Output the (x, y) coordinate of the center of the cell containing the given text.  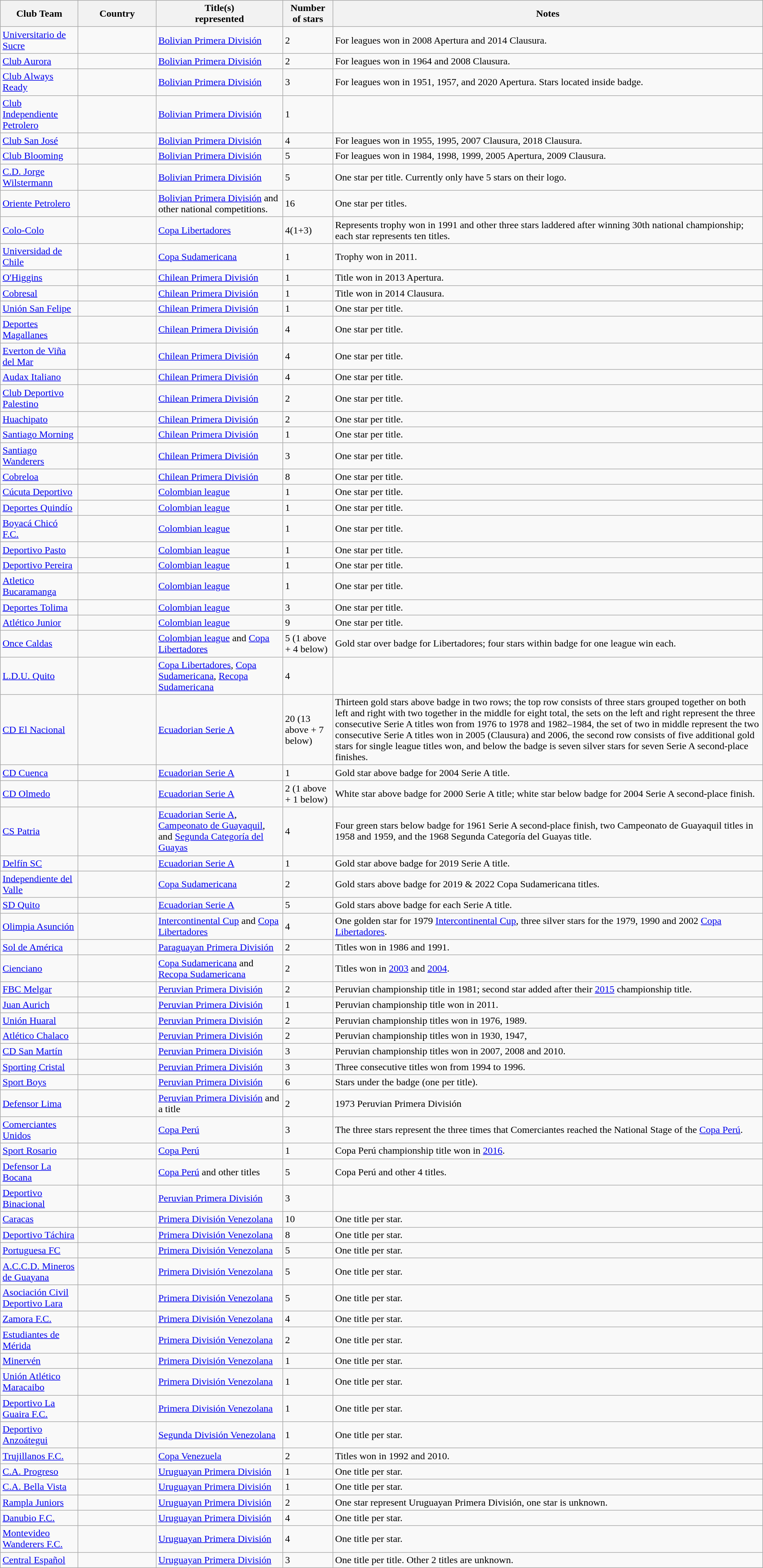
Intercontinental Cup and Copa Libertadores (219, 926)
Unión Huaral (39, 1020)
Titles won in 2003 and 2004. (548, 968)
For leagues won in 2008 Apertura and 2014 Clausura. (548, 40)
Gold star above badge for 2004 Serie A title. (548, 773)
Club Aurora (39, 61)
Atlético Junior (39, 623)
CS Patria (39, 831)
CD San Martín (39, 1051)
Audax Italiano (39, 377)
C.D. Jorge Wilstermann (39, 177)
One star per title. Currently only have 5 stars on their logo. (548, 177)
Portuguesa FC (39, 1250)
Central Español (39, 1560)
Copa Sudamericana and Recopa Sudamericana (219, 968)
16 (308, 204)
One title per title. Other 2 titles are unknown. (548, 1560)
Rampla Juniors (39, 1502)
For leagues won in 1955, 1995, 2007 Clausura, 2018 Clausura. (548, 141)
FBC Melgar (39, 989)
Danubio F.C. (39, 1518)
Defensor Lima (39, 1103)
Everton de Viña del Mar (39, 356)
Oriente Petrolero (39, 204)
4(1+3) (308, 230)
Titles won in 1986 and 1991. (548, 947)
Sporting Cristal (39, 1067)
Montevideo Wanderers F.C. (39, 1539)
Deportes Quindío (39, 508)
Defensor La Bocana (39, 1172)
CD El Nacional (39, 730)
One star represent Uruguayan Primera División, one star is unknown. (548, 1502)
Trophy won in 2011. (548, 257)
L.D.U. Quito (39, 676)
One star per titles. (548, 204)
9 (308, 623)
Notes (548, 14)
Juan Aurich (39, 1005)
Deportivo Anzoátegui (39, 1435)
Once Caldas (39, 644)
Peruvian championship titles won in 1930, 1947, (548, 1036)
Delfín SC (39, 863)
Copa Perú and other titles (219, 1172)
For leagues won in 1964 and 2008 Clausura. (548, 61)
Club Independiente Petrolero (39, 114)
Sport Boys (39, 1082)
Title won in 2013 Apertura. (548, 277)
Peruvian championship title won in 2011. (548, 1005)
5 (1 above + 4 below) (308, 644)
1973 Peruvian Primera División (548, 1103)
Universidad de Chile (39, 257)
One golden star for 1979 Intercontinental Cup, three silver stars for the 1979, 1990 and 2002 Copa Libertadores. (548, 926)
Cúcuta Deportivo (39, 492)
Colo-Colo (39, 230)
Paraguayan Primera División (219, 947)
Boyacá Chicó F.C. (39, 529)
Atletico Bucaramanga (39, 586)
Bolivian Primera División and other national competitions. (219, 204)
Peruvian championship titles won in 2007, 2008 and 2010. (548, 1051)
For leagues won in 1951, 1957, and 2020 Apertura. Stars located inside badge. (548, 82)
Gold stars above badge for 2019 & 2022 Copa Sudamericana titles. (548, 884)
Title won in 2014 Clausura. (548, 293)
Copa Perú and other 4 titles. (548, 1172)
Estudiantes de Mérida (39, 1339)
For leagues won in 1984, 1998, 1999, 2005 Apertura, 2009 Clausura. (548, 156)
A.C.C.D. Mineros de Guayana (39, 1271)
Club Blooming (39, 156)
CD Cuenca (39, 773)
C.A. Bella Vista (39, 1487)
Cienciano (39, 968)
Copa Libertadores, Copa Sudamericana, Recopa Sudamericana (219, 676)
SD Quito (39, 905)
Gold star over badge for Libertadores; four stars within badge for one league win each. (548, 644)
Peruvian Primera División and a title (219, 1103)
Title(s)represented (219, 14)
Copa Perú championship title won in 2016. (548, 1151)
Deportivo Pasto (39, 550)
Ecuadorian Serie A, Campeonato de Guayaquil, and Segunda Categoría del Guayas (219, 831)
Caracas (39, 1219)
Huachipato (39, 419)
Copa Libertadores (219, 230)
Club Team (39, 14)
Numberof stars (308, 14)
O'Higgins (39, 277)
Independiente del Valle (39, 884)
The three stars represent the three times that Comerciantes reached the National Stage of the Copa Perú. (548, 1130)
C.A. Progreso (39, 1471)
Cobreloa (39, 477)
Cobresal (39, 293)
Asociación Civil Deportivo Lara (39, 1298)
Deportivo Táchira (39, 1235)
Sol de América (39, 947)
Titles won in 1992 and 2010. (548, 1456)
Olimpia Asunción (39, 926)
Unión San Felipe (39, 309)
Deportivo La Guaira F.C. (39, 1409)
Gold star above badge for 2019 Serie A title. (548, 863)
Segunda División Venezolana (219, 1435)
Deportes Magallanes (39, 330)
Country (117, 14)
Trujillanos F.C. (39, 1456)
6 (308, 1082)
Universitario de Sucre (39, 40)
Three consecutive titles won from 1994 to 1996. (548, 1067)
CD Olmedo (39, 794)
Peruvian championship titles won in 1976, 1989. (548, 1020)
Sport Rosario (39, 1151)
20 (13 above + 7 below) (308, 730)
Colombian league and Copa Libertadores (219, 644)
Copa Venezuela (219, 1456)
Atlético Chalaco (39, 1036)
Deportivo Binacional (39, 1199)
Comerciantes Unidos (39, 1130)
Zamora F.C. (39, 1319)
2 (1 above + 1 below) (308, 794)
Club Always Ready (39, 82)
Gold stars above badge for each Serie A title. (548, 905)
Represents trophy won in 1991 and other three stars laddered after winning 30th national championship; each star represents ten titles. (548, 230)
Club Deportivo Palestino (39, 398)
Unión Atlético Maracaibo (39, 1382)
Santiago Morning (39, 435)
10 (308, 1219)
Club San José (39, 141)
Santiago Wanderers (39, 455)
Deportivo Pereira (39, 565)
White star above badge for 2000 Serie A title; white star below badge for 2004 Serie A second-place finish. (548, 794)
Minervén (39, 1361)
Deportes Tolima (39, 607)
Stars under the badge (one per title). (548, 1082)
Peruvian championship title in 1981; second star added after their 2015 championship title. (548, 989)
